Return [X, Y] of the center of cell containing provided text 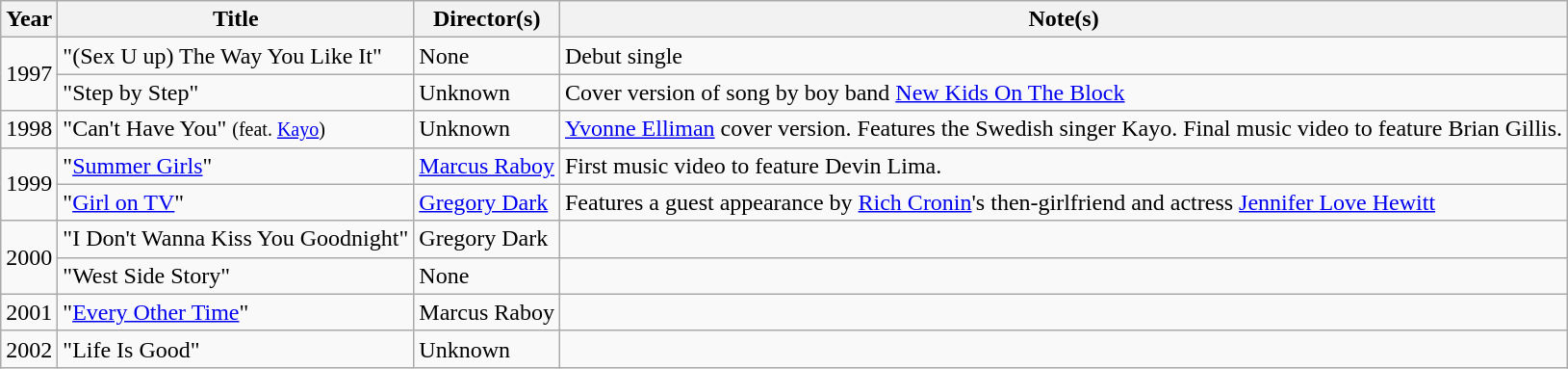
Note(s) [1063, 19]
2000 [29, 257]
1999 [29, 184]
"Summer Girls" [236, 166]
Yvonne Elliman cover version. Features the Swedish singer Kayo. Final music video to feature Brian Gillis. [1063, 129]
"I Don't Wanna Kiss You Goodnight" [236, 239]
"West Side Story" [236, 276]
"Step by Step" [236, 92]
Title [236, 19]
"Every Other Time" [236, 312]
Features a guest appearance by Rich Cronin's then-girlfriend and actress Jennifer Love Hewitt [1063, 202]
"(Sex U up) The Way You Like It" [236, 56]
Cover version of song by boy band New Kids On The Block [1063, 92]
First music video to feature Devin Lima. [1063, 166]
2002 [29, 349]
"Girl on TV" [236, 202]
Debut single [1063, 56]
Director(s) [487, 19]
1998 [29, 129]
"Life Is Good" [236, 349]
2001 [29, 312]
1997 [29, 74]
Year [29, 19]
"Can't Have You" (feat. Kayo) [236, 129]
